Scan for the cell matching the given text and deliver its [x, y] coordinate at center. 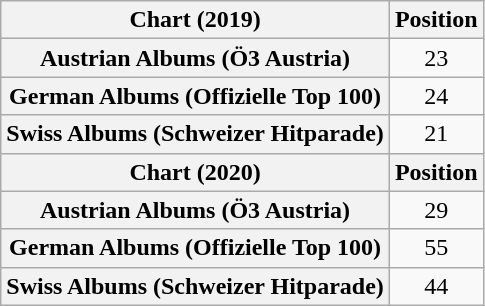
Chart (2020) [196, 172]
24 [436, 96]
23 [436, 58]
29 [436, 210]
55 [436, 248]
44 [436, 286]
21 [436, 134]
Chart (2019) [196, 20]
